Capture the cell that displays the provided text and extract its (X, Y) central coordinate. 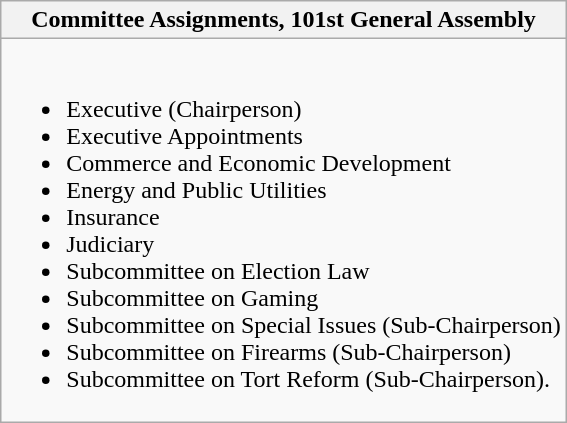
Committee Assignments, 101st General Assembly (284, 20)
